Output the (X, Y) coordinate of the center of the cell containing the given text.  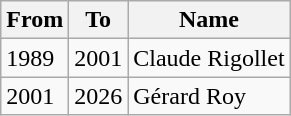
From (35, 20)
2026 (98, 96)
Claude Rigollet (209, 58)
1989 (35, 58)
To (98, 20)
Gérard Roy (209, 96)
Name (209, 20)
